Locate the cell with the specified text and output its [X, Y] center coordinate. 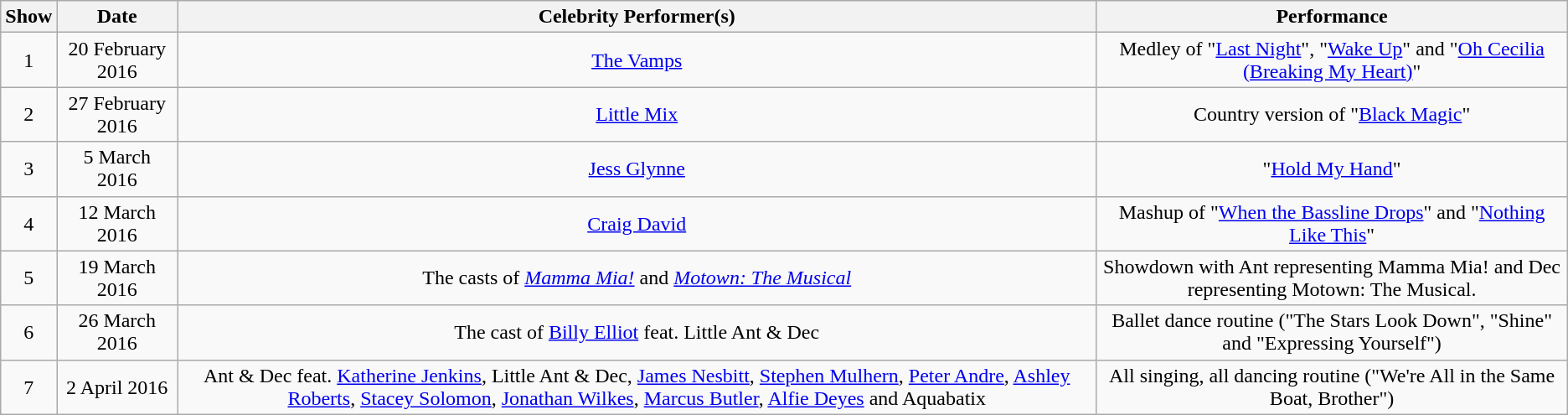
The cast of Billy Elliot feat. Little Ant & Dec [637, 332]
The Vamps [637, 60]
All singing, all dancing routine ("We're All in the Same Boat, Brother") [1332, 387]
27 February 2016 [117, 114]
Medley of "Last Night", "Wake Up" and "Oh Cecilia (Breaking My Heart)" [1332, 60]
Country version of "Black Magic" [1332, 114]
5 [28, 278]
"Hold My Hand" [1332, 169]
6 [28, 332]
Celebrity Performer(s) [637, 17]
5 March 2016 [117, 169]
20 February 2016 [117, 60]
Mashup of "When the Bassline Drops" and "Nothing Like This" [1332, 223]
12 March 2016 [117, 223]
26 March 2016 [117, 332]
Jess Glynne [637, 169]
7 [28, 387]
Showdown with Ant representing Mamma Mia! and Dec representing Motown: The Musical. [1332, 278]
4 [28, 223]
3 [28, 169]
2 April 2016 [117, 387]
Performance [1332, 17]
Date [117, 17]
The casts of Mamma Mia! and Motown: The Musical [637, 278]
Ballet dance routine ("The Stars Look Down", "Shine" and "Expressing Yourself") [1332, 332]
Show [28, 17]
2 [28, 114]
1 [28, 60]
Craig David [637, 223]
19 March 2016 [117, 278]
Little Mix [637, 114]
